Capture the cell that displays the provided text and extract its (X, Y) central coordinate. 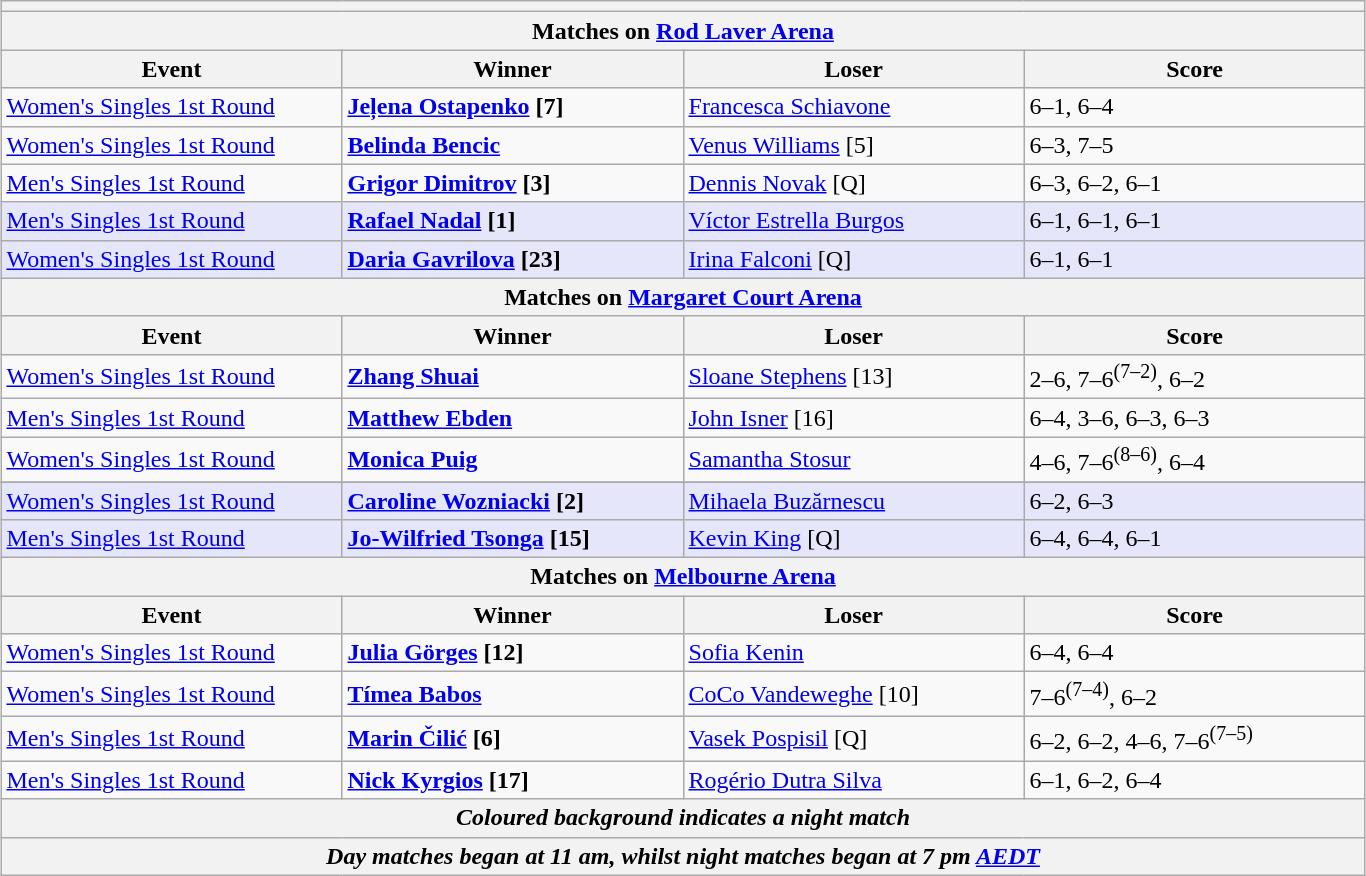
Grigor Dimitrov [3] (512, 183)
6–3, 6–2, 6–1 (1194, 183)
2–6, 7–6(7–2), 6–2 (1194, 376)
Marin Čilić [6] (512, 738)
6–2, 6–2, 4–6, 7–6(7–5) (1194, 738)
Julia Görges [12] (512, 653)
Kevin King [Q] (854, 539)
Samantha Stosur (854, 460)
Víctor Estrella Burgos (854, 221)
6–1, 6–1 (1194, 259)
6–1, 6–1, 6–1 (1194, 221)
Jo-Wilfried Tsonga [15] (512, 539)
6–4, 6–4 (1194, 653)
Monica Puig (512, 460)
Mihaela Buzărnescu (854, 501)
Caroline Wozniacki [2] (512, 501)
Francesca Schiavone (854, 107)
Venus Williams [5] (854, 145)
Coloured background indicates a night match (683, 818)
6–3, 7–5 (1194, 145)
CoCo Vandeweghe [10] (854, 694)
6–1, 6–2, 6–4 (1194, 780)
Tímea Babos (512, 694)
Vasek Pospisil [Q] (854, 738)
6–1, 6–4 (1194, 107)
Matches on Melbourne Arena (683, 577)
4–6, 7–6(8–6), 6–4 (1194, 460)
Day matches began at 11 am, whilst night matches began at 7 pm AEDT (683, 856)
Daria Gavrilova [23] (512, 259)
Matthew Ebden (512, 418)
Irina Falconi [Q] (854, 259)
Sofia Kenin (854, 653)
6–2, 6–3 (1194, 501)
Dennis Novak [Q] (854, 183)
John Isner [16] (854, 418)
Matches on Rod Laver Arena (683, 31)
Belinda Bencic (512, 145)
Matches on Margaret Court Arena (683, 297)
7–6(7–4), 6–2 (1194, 694)
6–4, 3–6, 6–3, 6–3 (1194, 418)
Sloane Stephens [13] (854, 376)
6–4, 6–4, 6–1 (1194, 539)
Zhang Shuai (512, 376)
Nick Kyrgios [17] (512, 780)
Rafael Nadal [1] (512, 221)
Jeļena Ostapenko [7] (512, 107)
Rogério Dutra Silva (854, 780)
